From the cell containing the given text, extract its center point as (x, y) coordinate. 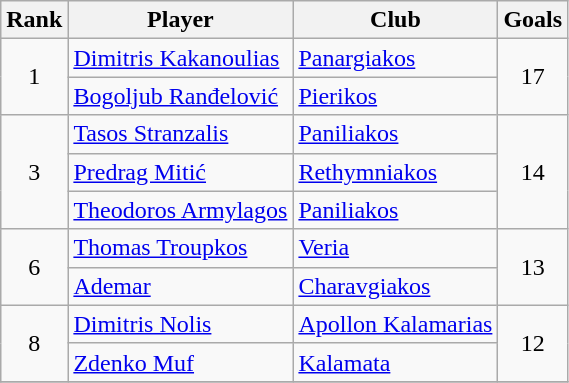
Ademar (180, 286)
12 (533, 343)
Rethymniakos (396, 172)
Thomas Troupkos (180, 248)
Bogoljub Ranđelović (180, 96)
Kalamata (396, 362)
14 (533, 172)
Dimitris Nolis (180, 324)
Apollon Kalamarias (396, 324)
8 (34, 343)
Dimitris Kakanoulias (180, 58)
Rank (34, 20)
Club (396, 20)
Theodoros Armylagos (180, 210)
Player (180, 20)
17 (533, 77)
6 (34, 267)
Charavgiakos (396, 286)
1 (34, 77)
Zdenko Muf (180, 362)
Predrag Mitić (180, 172)
Panargiakos (396, 58)
Veria (396, 248)
3 (34, 172)
13 (533, 267)
Tasos Stranzalis (180, 134)
Goals (533, 20)
Pierikos (396, 96)
